Return the [x, y] coordinate for the center point of the cell that contains the specified text.  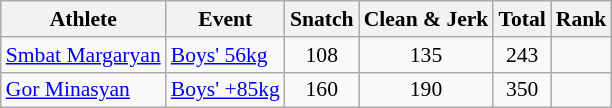
Boys' +85kg [226, 90]
Event [226, 19]
Boys' 56kg [226, 55]
Clean & Jerk [426, 19]
Total [522, 19]
108 [322, 55]
Smbat Margaryan [84, 55]
Gor Minasyan [84, 90]
190 [426, 90]
Athlete [84, 19]
135 [426, 55]
Rank [582, 19]
160 [322, 90]
Snatch [322, 19]
243 [522, 55]
350 [522, 90]
